Locate the cell with the specified text and output its [X, Y] center coordinate. 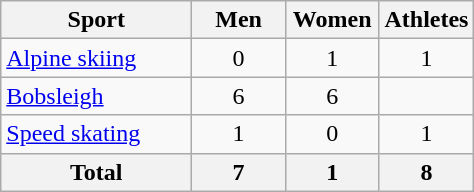
Speed skating [96, 134]
7 [239, 172]
Sport [96, 20]
Women [332, 20]
Men [239, 20]
Alpine skiing [96, 58]
Total [96, 172]
Athletes [426, 20]
Bobsleigh [96, 96]
8 [426, 172]
